Extract the (x, y) coordinate from the center of the cell holding the provided text.  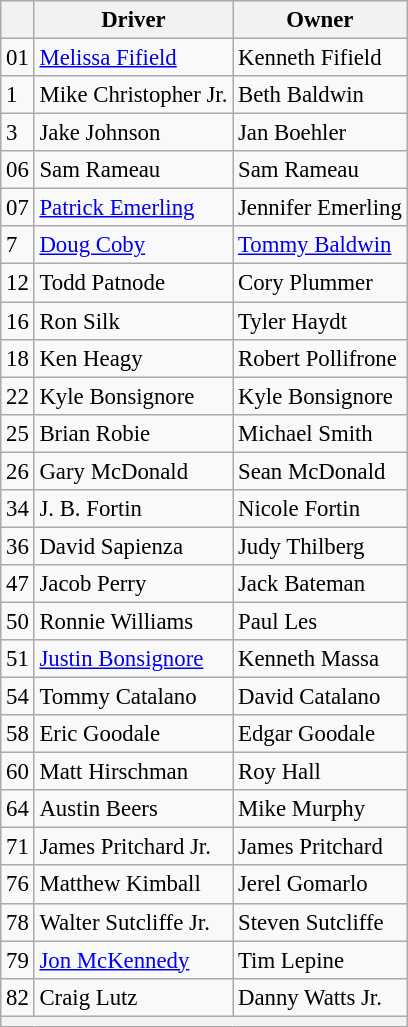
26 (18, 471)
16 (18, 321)
7 (18, 245)
51 (18, 659)
1 (18, 95)
Sean McDonald (320, 471)
J. B. Fortin (134, 509)
60 (18, 772)
Kenneth Massa (320, 659)
79 (18, 960)
Jon McKennedy (134, 960)
01 (18, 58)
36 (18, 546)
Austin Beers (134, 809)
64 (18, 809)
82 (18, 997)
Edgar Goodale (320, 734)
50 (18, 621)
Jacob Perry (134, 584)
25 (18, 433)
58 (18, 734)
Jan Boehler (320, 133)
Jennifer Emerling (320, 208)
Driver (134, 20)
Gary McDonald (134, 471)
Tim Lepine (320, 960)
06 (18, 170)
Mike Murphy (320, 809)
Matthew Kimball (134, 885)
Patrick Emerling (134, 208)
Cory Plummer (320, 283)
Doug Coby (134, 245)
Jack Bateman (320, 584)
Beth Baldwin (320, 95)
Michael Smith (320, 433)
Craig Lutz (134, 997)
James Pritchard (320, 847)
Jerel Gomarlo (320, 885)
Ken Heagy (134, 358)
Roy Hall (320, 772)
Jake Johnson (134, 133)
34 (18, 509)
Mike Christopher Jr. (134, 95)
David Catalano (320, 697)
David Sapienza (134, 546)
Matt Hirschman (134, 772)
Eric Goodale (134, 734)
Robert Pollifrone (320, 358)
76 (18, 885)
Brian Robie (134, 433)
Justin Bonsignore (134, 659)
71 (18, 847)
Tommy Catalano (134, 697)
54 (18, 697)
3 (18, 133)
Paul Les (320, 621)
Tommy Baldwin (320, 245)
Danny Watts Jr. (320, 997)
Walter Sutcliffe Jr. (134, 922)
Kenneth Fifield (320, 58)
Ron Silk (134, 321)
Ronnie Williams (134, 621)
Nicole Fortin (320, 509)
Melissa Fifield (134, 58)
James Pritchard Jr. (134, 847)
Owner (320, 20)
47 (18, 584)
78 (18, 922)
Judy Thilberg (320, 546)
Tyler Haydt (320, 321)
07 (18, 208)
22 (18, 396)
Todd Patnode (134, 283)
18 (18, 358)
12 (18, 283)
Steven Sutcliffe (320, 922)
